Find where the given text appears and provide that cell's center as (x, y) coordinate. 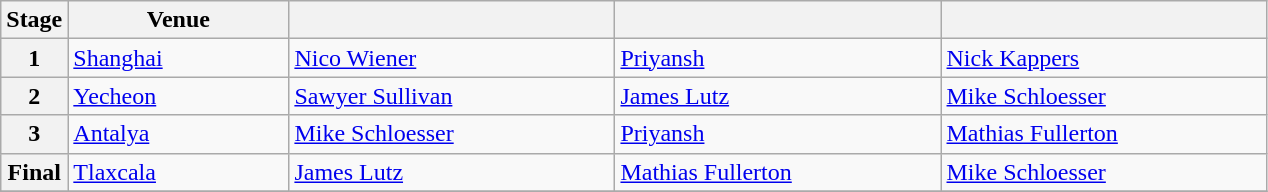
Yecheon (178, 96)
Venue (178, 20)
1 (34, 58)
Nico Wiener (452, 58)
Sawyer Sullivan (452, 96)
Antalya (178, 134)
Shanghai (178, 58)
Stage (34, 20)
Tlaxcala (178, 172)
Nick Kappers (1104, 58)
3 (34, 134)
2 (34, 96)
Final (34, 172)
